Extract the (X, Y) coordinate from the center of the cell holding the provided text.  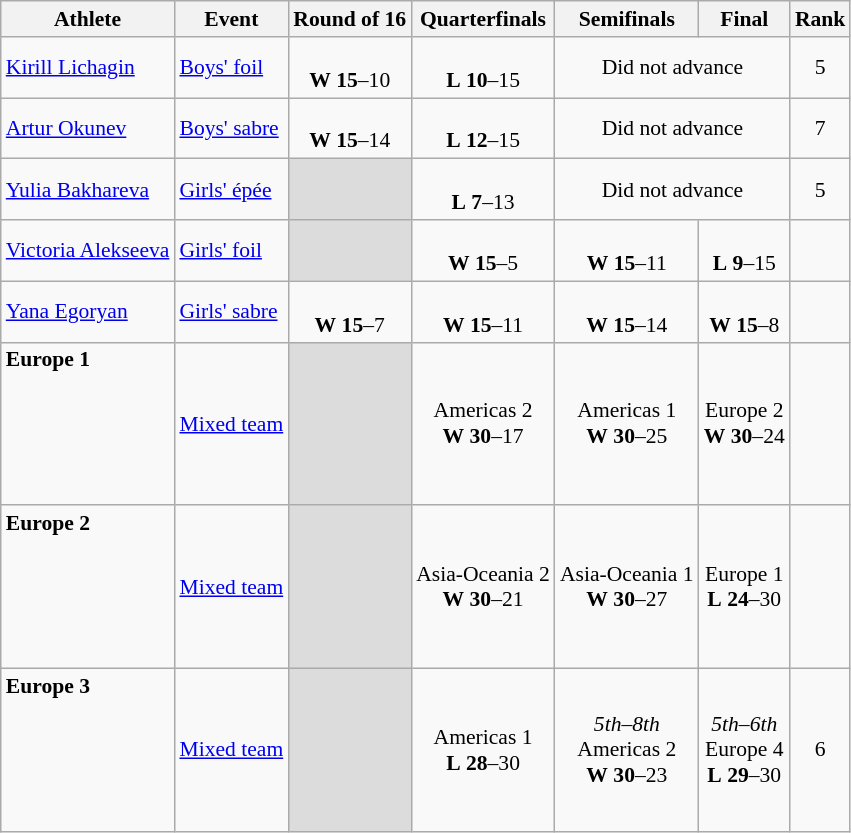
Girls' foil (231, 250)
Victoria Alekseeva (88, 250)
Artur Okunev (88, 128)
7 (820, 128)
5th–6thEurope 4 L 29–30 (744, 750)
Kirill Lichagin (88, 68)
Europe 3 (88, 750)
Rank (820, 19)
Yulia Bakhareva (88, 190)
Europe 2 (88, 588)
Yana Egoryan (88, 312)
L 7–13 (483, 190)
Asia-Oceania 1 W 30–27 (627, 588)
Final (744, 19)
W 15–7 (350, 312)
Athlete (88, 19)
Girls' épée (231, 190)
Asia-Oceania 2 W 30–21 (483, 588)
Boys' sabre (231, 128)
Boys' foil (231, 68)
Americas 2 W 30–17 (483, 424)
Europe 2 W 30–24 (744, 424)
Girls' sabre (231, 312)
W 15–5 (483, 250)
W 15–10 (350, 68)
W 15–8 (744, 312)
L 9–15 (744, 250)
Quarterfinals (483, 19)
5th–8thAmericas 2 W 30–23 (627, 750)
Europe 1 L 24–30 (744, 588)
Semifinals (627, 19)
L 12–15 (483, 128)
6 (820, 750)
Americas 1 W 30–25 (627, 424)
Americas 1 L 28–30 (483, 750)
Event (231, 19)
L 10–15 (483, 68)
Round of 16 (350, 19)
Europe 1 (88, 424)
